From the cell containing the given text, extract its center point as (X, Y) coordinate. 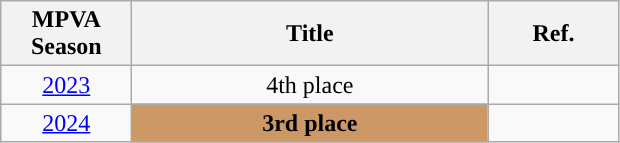
MPVA Season (66, 34)
2024 (66, 123)
Ref. (554, 34)
4th place (310, 85)
3rd place (310, 123)
Title (310, 34)
2023 (66, 85)
